Extract the [x, y] coordinate from the center of the cell holding the provided text.  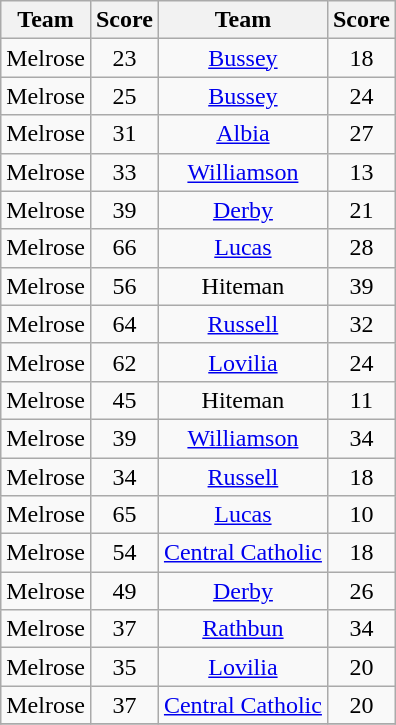
Rathbun [242, 629]
10 [361, 515]
11 [361, 400]
26 [361, 591]
33 [124, 172]
66 [124, 248]
62 [124, 362]
21 [361, 210]
25 [124, 96]
Albia [242, 134]
32 [361, 324]
23 [124, 58]
31 [124, 134]
45 [124, 400]
27 [361, 134]
65 [124, 515]
35 [124, 667]
56 [124, 286]
54 [124, 553]
49 [124, 591]
64 [124, 324]
28 [361, 248]
13 [361, 172]
